Scan for the cell matching the given text and deliver its (X, Y) coordinate at center. 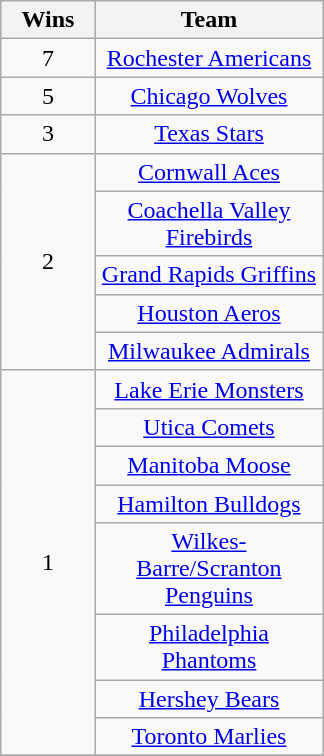
Team (210, 20)
Manitoba Moose (210, 465)
Toronto Marlies (210, 737)
5 (48, 96)
Hershey Bears (210, 699)
3 (48, 134)
Wilkes-Barre/Scranton Penguins (210, 569)
Rochester Americans (210, 58)
2 (48, 262)
Lake Erie Monsters (210, 389)
Wins (48, 20)
Coachella Valley Firebirds (210, 224)
1 (48, 563)
7 (48, 58)
Hamilton Bulldogs (210, 503)
Texas Stars (210, 134)
Milwaukee Admirals (210, 351)
Houston Aeros (210, 313)
Chicago Wolves (210, 96)
Utica Comets (210, 427)
Philadelphia Phantoms (210, 648)
Grand Rapids Griffins (210, 275)
Cornwall Aces (210, 172)
